Detect which cell encompasses the target text, then output its (x, y) center coordinate. 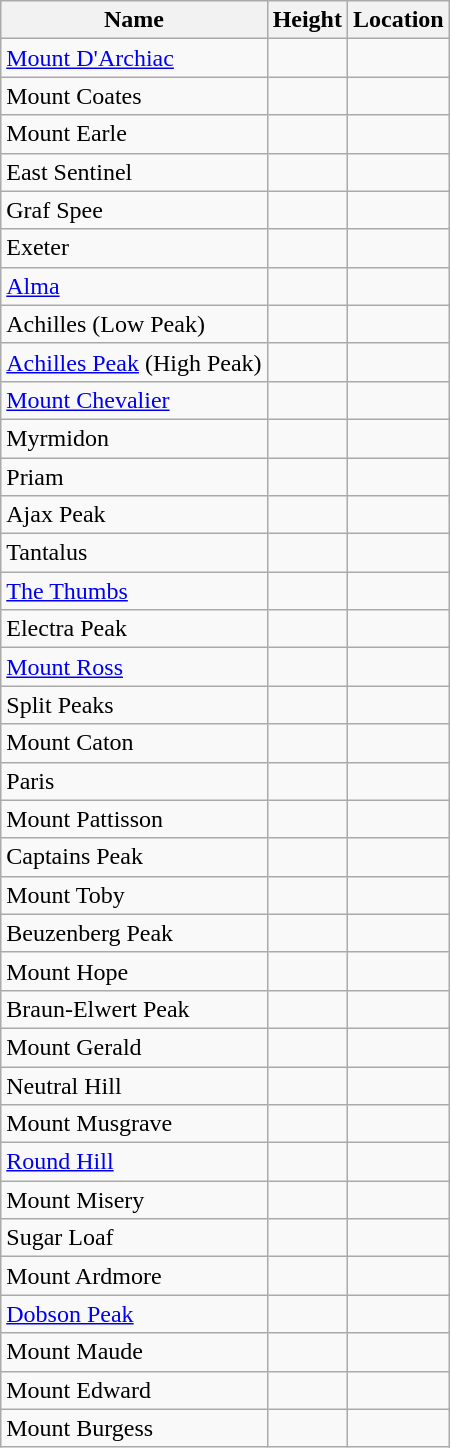
Paris (134, 781)
Achilles (Low Peak) (134, 324)
Name (134, 20)
Captains Peak (134, 857)
Sugar Loaf (134, 1238)
Priam (134, 477)
Electra Peak (134, 629)
Graf Spee (134, 210)
Mount Caton (134, 743)
Ajax Peak (134, 515)
Mount Chevalier (134, 400)
East Sentinel (134, 172)
Mount Maude (134, 1352)
Mount Pattisson (134, 819)
Exeter (134, 248)
Location (398, 20)
Mount D'Archiac (134, 58)
Mount Misery (134, 1200)
Braun-Elwert Peak (134, 1009)
Round Hill (134, 1162)
Mount Toby (134, 895)
Mount Coates (134, 96)
Mount Burgess (134, 1428)
Achilles Peak (High Peak) (134, 362)
Height (307, 20)
Mount Earle (134, 134)
Mount Ross (134, 667)
Beuzenberg Peak (134, 933)
Myrmidon (134, 438)
Mount Gerald (134, 1047)
Mount Hope (134, 971)
Neutral Hill (134, 1085)
Mount Edward (134, 1390)
The Thumbs (134, 591)
Split Peaks (134, 705)
Mount Musgrave (134, 1124)
Dobson Peak (134, 1314)
Alma (134, 286)
Tantalus (134, 553)
Mount Ardmore (134, 1276)
